Capture the cell that displays the provided text and extract its [X, Y] central coordinate. 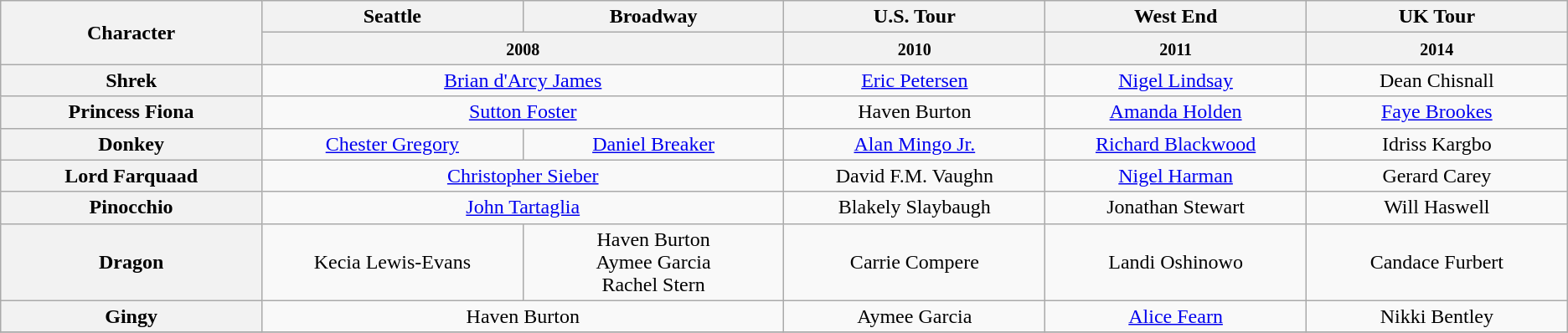
Lord Farquaad [132, 176]
West End [1176, 17]
Brian d'Arcy James [523, 80]
Alice Fearn [1176, 316]
Nigel Lindsay [1176, 80]
Aymee Garcia [915, 316]
Princess Fiona [132, 112]
Gerard Carey [1436, 176]
Sutton Foster [523, 112]
Dean Chisnall [1436, 80]
Chester Gregory [392, 144]
U.S. Tour [915, 17]
Character [132, 33]
2014 [1436, 49]
2008 [523, 49]
David F.M. Vaughn [915, 176]
Nigel Harman [1176, 176]
UK Tour [1436, 17]
2011 [1176, 49]
Blakely Slaybaugh [915, 207]
Shrek [132, 80]
Faye Brookes [1436, 112]
Amanda Holden [1176, 112]
Idriss Kargbo [1436, 144]
Carrie Compere [915, 262]
Haven BurtonAymee GarciaRachel Stern [653, 262]
Eric Petersen [915, 80]
Seattle [392, 17]
Dragon [132, 262]
Kecia Lewis-Evans [392, 262]
2010 [915, 49]
Daniel Breaker [653, 144]
Richard Blackwood [1176, 144]
Pinocchio [132, 207]
Landi Oshinowo [1176, 262]
Nikki Bentley [1436, 316]
Christopher Sieber [523, 176]
Candace Furbert [1436, 262]
Gingy [132, 316]
Broadway [653, 17]
John Tartaglia [523, 207]
Alan Mingo Jr. [915, 144]
Will Haswell [1436, 207]
Jonathan Stewart [1176, 207]
Donkey [132, 144]
